Return (x, y) of the center of cell containing provided text 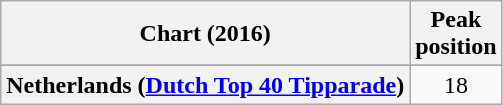
18 (456, 85)
Netherlands (Dutch Top 40 Tipparade) (206, 85)
Peakposition (456, 34)
Chart (2016) (206, 34)
